Pinpoint the cell where the given text exists, returning its (X, Y) midpoint coordinate. 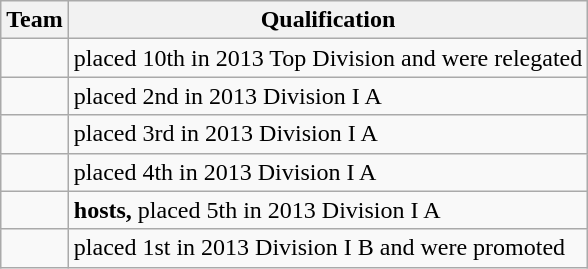
placed 1st in 2013 Division I B and were promoted (328, 248)
hosts, placed 5th in 2013 Division I A (328, 210)
placed 4th in 2013 Division I A (328, 172)
Team (35, 20)
placed 10th in 2013 Top Division and were relegated (328, 58)
placed 2nd in 2013 Division I A (328, 96)
Qualification (328, 20)
placed 3rd in 2013 Division I A (328, 134)
